Return the (x, y) coordinate for the center point of the cell that contains the specified text.  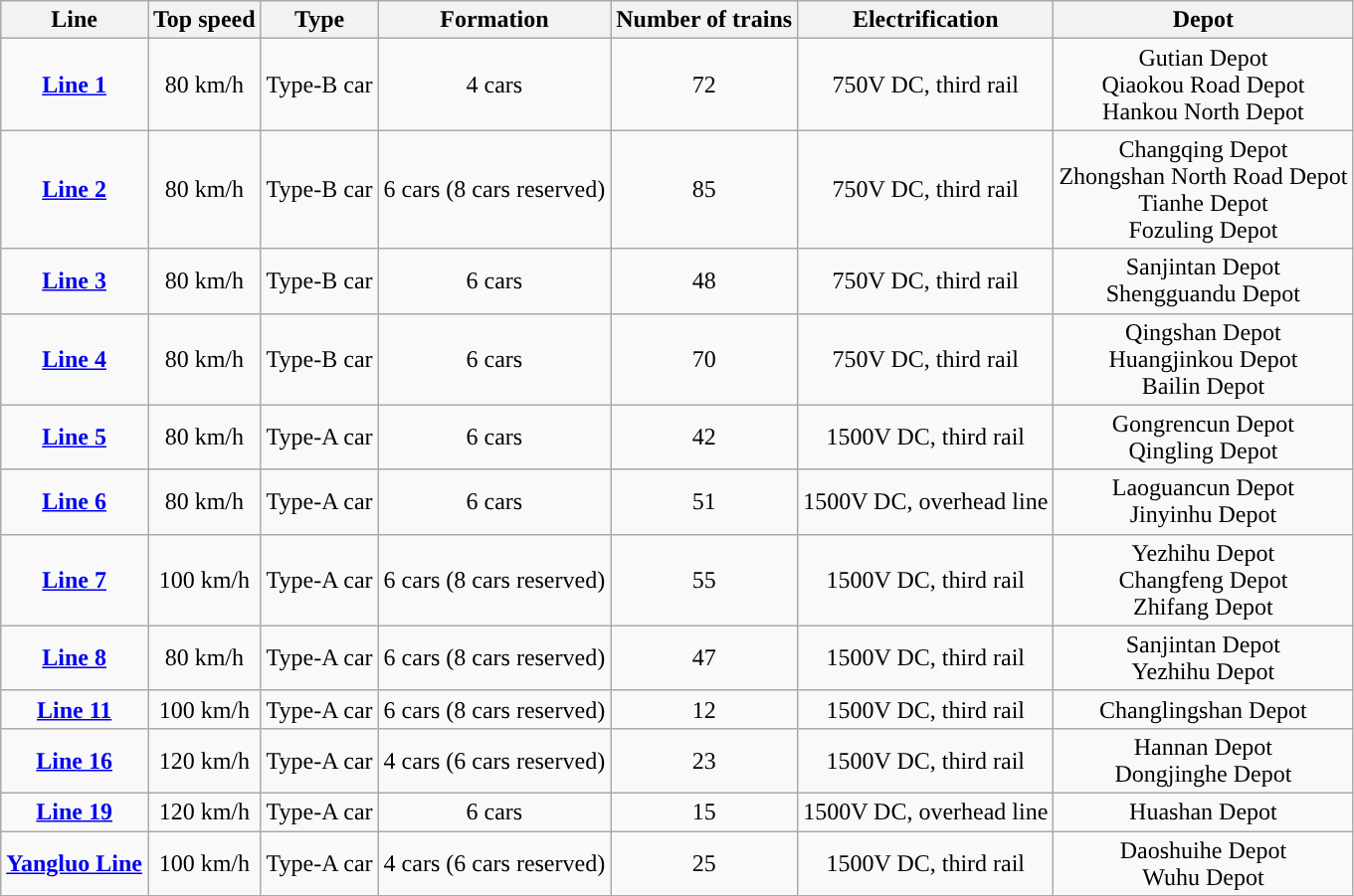
55 (704, 580)
Line 8 (75, 658)
Hannan DepotDongjinghe Depot (1204, 760)
42 (704, 438)
Yangluo Line (75, 863)
85 (704, 189)
Line 4 (75, 359)
Line 16 (75, 760)
Line 2 (75, 189)
Top speed (205, 20)
4 cars (494, 85)
Line 6 (75, 501)
Formation (494, 20)
72 (704, 85)
Electrification (925, 20)
Type (319, 20)
Qingshan DepotHuangjinkou DepotBailin Depot (1204, 359)
Changqing DepotZhongshan North Road DepotTianhe DepotFozuling Depot (1204, 189)
23 (704, 760)
Gongrencun DepotQingling Depot (1204, 438)
Sanjintan DepotYezhihu Depot (1204, 658)
Sanjintan DepotShengguandu Depot (1204, 280)
Changlingshan Depot (1204, 709)
Line 19 (75, 811)
48 (704, 280)
Laoguancun DepotJinyinhu Depot (1204, 501)
Huashan Depot (1204, 811)
25 (704, 863)
Line (75, 20)
Yezhihu DepotChangfeng DepotZhifang Depot (1204, 580)
51 (704, 501)
70 (704, 359)
Line 5 (75, 438)
Line 11 (75, 709)
Gutian DepotQiaokou Road DepotHankou North Depot (1204, 85)
Line 3 (75, 280)
Line 1 (75, 85)
12 (704, 709)
Line 7 (75, 580)
Daoshuihe DepotWuhu Depot (1204, 863)
Number of trains (704, 20)
15 (704, 811)
Depot (1204, 20)
47 (704, 658)
